For the text-containing cell, return its midpoint in (x, y) coordinate format. 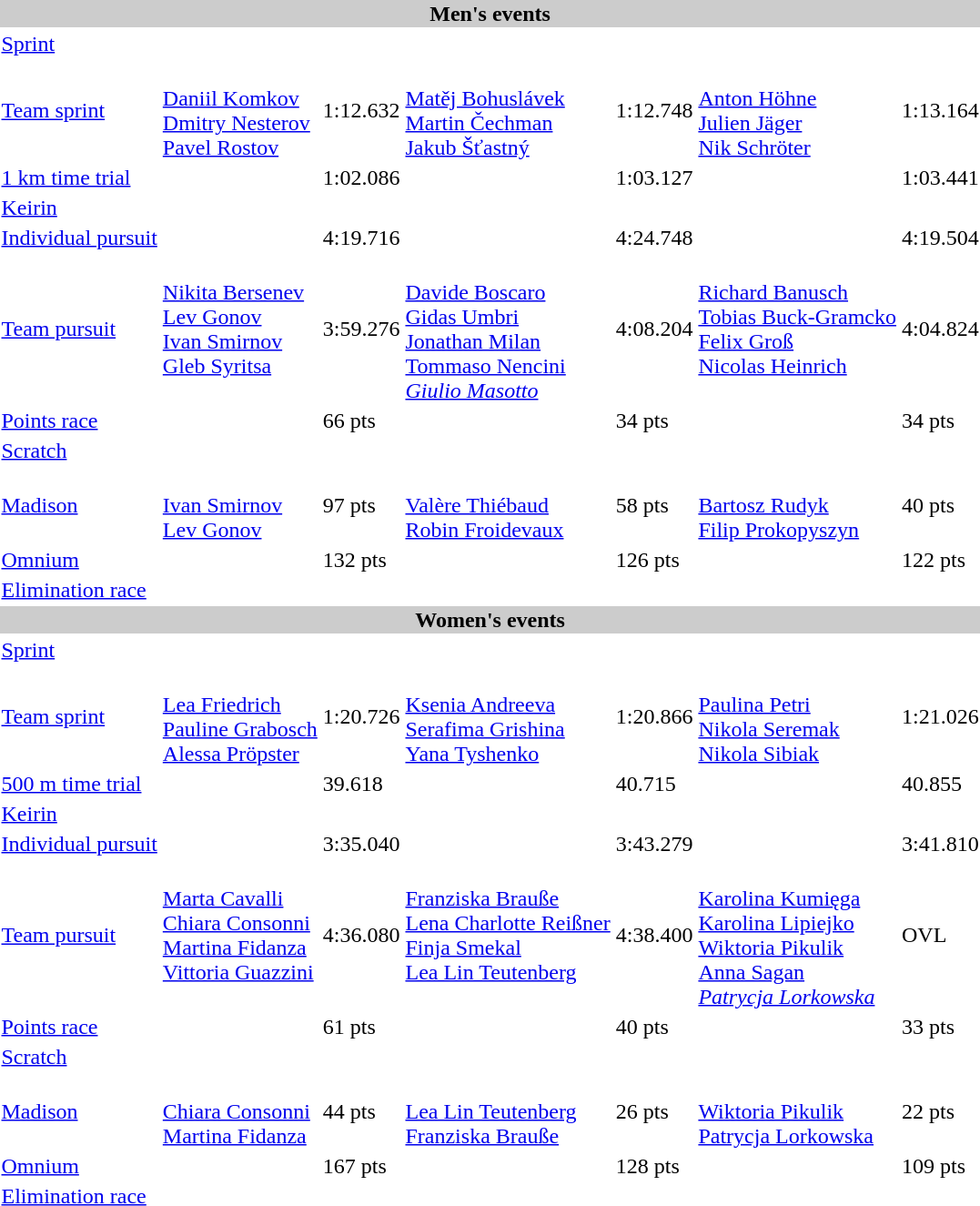
1:12.748 (654, 111)
Paulina PetriNikola SeremakNikola Sibiak (797, 717)
126 pts (654, 560)
44 pts (361, 1111)
Lea FriedrichPauline GraboschAlessa Pröpster (240, 717)
Wiktoria PikulikPatrycja Lorkowska (797, 1111)
Anton HöhneJulien JägerNik Schröter (797, 111)
3:43.279 (654, 844)
Ivan SmirnovLev Gonov (240, 505)
3:59.276 (361, 329)
Lea Lin TeutenbergFranziska Brauße (508, 1111)
66 pts (361, 421)
4:36.080 (361, 936)
4:24.748 (654, 238)
4:08.204 (654, 329)
167 pts (361, 1166)
1:12.632 (361, 111)
Matěj BohuslávekMartin ČechmanJakub Šťastný (508, 111)
97 pts (361, 505)
128 pts (654, 1166)
4:38.400 (654, 936)
3:35.040 (361, 844)
40 pts (654, 1027)
Daniil KomkovDmitry NesterovPavel Rostov (240, 111)
Nikita BersenevLev GonovIvan SmirnovGleb Syritsa (240, 329)
Women's events (490, 620)
Men's events (490, 14)
Chiara ConsonniMartina Fidanza (240, 1111)
132 pts (361, 560)
1:20.726 (361, 717)
1:02.086 (361, 177)
Franziska BraußeLena Charlotte ReißnerFinja SmekalLea Lin Teutenberg (508, 936)
Ksenia AndreevaSerafima GrishinaYana Tyshenko (508, 717)
4:19.716 (361, 238)
40.715 (654, 784)
Richard BanuschTobias Buck-GramckoFelix GroßNicolas Heinrich (797, 329)
Marta CavalliChiara ConsonniMartina FidanzaVittoria Guazzini (240, 936)
Bartosz RudykFilip Prokopyszyn (797, 505)
39.618 (361, 784)
58 pts (654, 505)
26 pts (654, 1111)
1:20.866 (654, 717)
Valère ThiébaudRobin Froidevaux (508, 505)
Karolina KumięgaKarolina LipiejkoWiktoria PikulikAnna SaganPatrycja Lorkowska (797, 936)
61 pts (361, 1027)
500 m time trial (79, 784)
34 pts (654, 421)
Davide BoscaroGidas UmbriJonathan MilanTommaso NenciniGiulio Masotto (508, 329)
1 km time trial (79, 177)
1:03.127 (654, 177)
Elimination race (79, 590)
